Locate the cell with the specified text and output its [x, y] center coordinate. 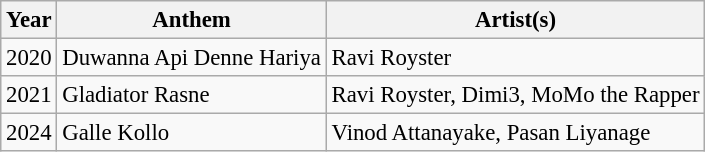
Anthem [192, 20]
Vinod Attanayake, Pasan Liyanage [516, 133]
Duwanna Api Denne Hariya [192, 58]
2021 [29, 95]
2024 [29, 133]
Gladiator Rasne [192, 95]
2020 [29, 58]
Galle Kollo [192, 133]
Ravi Royster, Dimi3, MoMo the Rapper [516, 95]
Artist(s) [516, 20]
Ravi Royster [516, 58]
Year [29, 20]
